Find where the given text appears and provide that cell's center as [X, Y] coordinate. 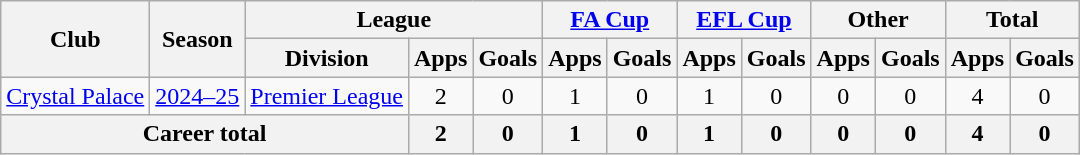
2024–25 [198, 96]
Division [327, 58]
Career total [205, 134]
League [394, 20]
Premier League [327, 96]
Season [198, 39]
Club [76, 39]
FA Cup [610, 20]
Total [1012, 20]
Crystal Palace [76, 96]
Other [878, 20]
EFL Cup [744, 20]
